Detect which cell encompasses the target text, then output its [X, Y] center coordinate. 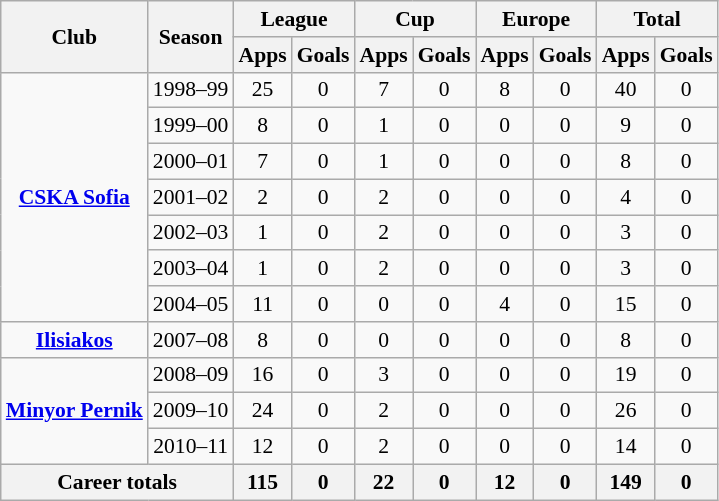
16 [262, 375]
2004–05 [191, 304]
19 [626, 375]
2000–01 [191, 162]
2010–11 [191, 447]
26 [626, 411]
Europe [536, 19]
Minyor Pernik [74, 410]
Season [191, 36]
1998–99 [191, 90]
Club [74, 36]
1999–00 [191, 126]
Career totals [118, 482]
115 [262, 482]
25 [262, 90]
Ilisiakos [74, 340]
149 [626, 482]
Total [658, 19]
Cup [416, 19]
2003–04 [191, 269]
14 [626, 447]
2009–10 [191, 411]
2001–02 [191, 197]
2002–03 [191, 233]
40 [626, 90]
11 [262, 304]
CSKA Sofia [74, 196]
2007–08 [191, 340]
22 [384, 482]
9 [626, 126]
15 [626, 304]
24 [262, 411]
2008–09 [191, 375]
League [294, 19]
